For the text-containing cell, return its midpoint in (X, Y) coordinate format. 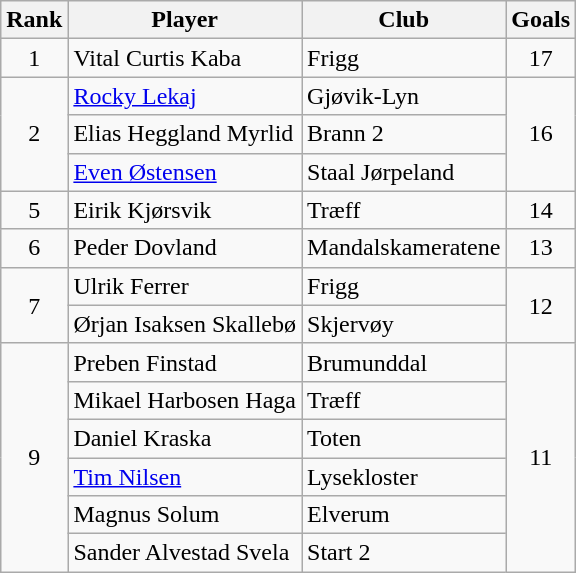
Club (404, 20)
Start 2 (404, 553)
16 (541, 134)
Mikael Harbosen Haga (185, 400)
Skjervøy (404, 324)
Mandalskameratene (404, 248)
17 (541, 58)
Vital Curtis Kaba (185, 58)
Toten (404, 438)
Magnus Solum (185, 515)
Elias Heggland Myrlid (185, 134)
Peder Dovland (185, 248)
Staal Jørpeland (404, 172)
7 (34, 305)
Preben Finstad (185, 362)
Sander Alvestad Svela (185, 553)
Goals (541, 20)
14 (541, 210)
5 (34, 210)
1 (34, 58)
13 (541, 248)
Ørjan Isaksen Skallebø (185, 324)
2 (34, 134)
Eirik Kjørsvik (185, 210)
Lysekloster (404, 477)
Even Østensen (185, 172)
9 (34, 457)
Rank (34, 20)
Ulrik Ferrer (185, 286)
Daniel Kraska (185, 438)
11 (541, 457)
Tim Nilsen (185, 477)
Rocky Lekaj (185, 96)
12 (541, 305)
Player (185, 20)
Brann 2 (404, 134)
Elverum (404, 515)
Brumunddal (404, 362)
Gjøvik-Lyn (404, 96)
6 (34, 248)
